Determine the (x, y) coordinate at the center of the cell enclosing the given text.  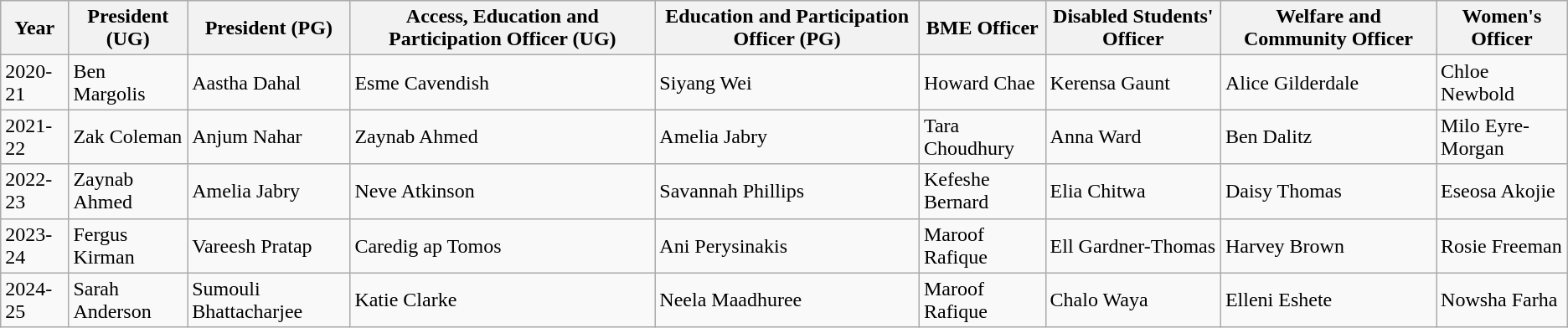
BME Officer (982, 28)
Ben Dalitz (1328, 137)
Sarah Anderson (128, 300)
Alice Gilderdale (1328, 82)
Elleni Eshete (1328, 300)
Fergus Kirman (128, 246)
Neve Atkinson (503, 191)
Siyang Wei (787, 82)
Rosie Freeman (1503, 246)
Ell Gardner-Thomas (1132, 246)
2020-21 (35, 82)
Access, Education and Participation Officer (UG) (503, 28)
Katie Clarke (503, 300)
Anjum Nahar (269, 137)
President (PG) (269, 28)
Caredig ap Tomos (503, 246)
Daisy Thomas (1328, 191)
Harvey Brown (1328, 246)
President (UG) (128, 28)
Eseosa Akojie (1503, 191)
Tara Choudhury (982, 137)
Ani Perysinakis (787, 246)
Nowsha Farha (1503, 300)
Aastha Dahal (269, 82)
Kerensa Gaunt (1132, 82)
Chloe Newbold (1503, 82)
Anna Ward (1132, 137)
Ben Margolis (128, 82)
2022-23 (35, 191)
2024-25 (35, 300)
Women's Officer (1503, 28)
Zak Coleman (128, 137)
Howard Chae (982, 82)
Esme Cavendish (503, 82)
2021-22 (35, 137)
Disabled Students' Officer (1132, 28)
Year (35, 28)
Vareesh Pratap (269, 246)
Milo Eyre-Morgan (1503, 137)
Welfare and Community Officer (1328, 28)
Chalo Waya (1132, 300)
Elia Chitwa (1132, 191)
Sumouli Bhattacharjee (269, 300)
Savannah Phillips (787, 191)
2023-24 (35, 246)
Neela Maadhuree (787, 300)
Education and Participation Officer (PG) (787, 28)
Kefeshe Bernard (982, 191)
